Return (X, Y) of the center of cell containing provided text 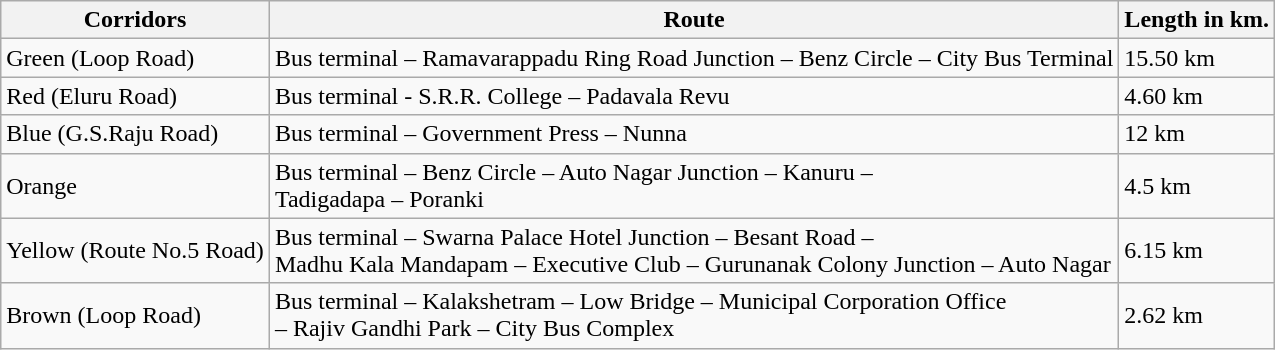
Bus terminal – Benz Circle – Auto Nagar Junction – Kanuru –Tadigadapa – Poranki (694, 186)
12 km (1197, 134)
4.5 km (1197, 186)
Orange (136, 186)
Route (694, 20)
Bus terminal – Ramavarappadu Ring Road Junction – Benz Circle – City Bus Terminal (694, 58)
Red (Eluru Road) (136, 96)
Length in km. (1197, 20)
Bus terminal – Kalakshetram – Low Bridge – Municipal Corporation Office– Rajiv Gandhi Park – City Bus Complex (694, 316)
6.15 km (1197, 250)
4.60 km (1197, 96)
15.50 km (1197, 58)
2.62 km (1197, 316)
Bus terminal - S.R.R. College – Padavala Revu (694, 96)
Blue (G.S.Raju Road) (136, 134)
Corridors (136, 20)
Green (Loop Road) (136, 58)
Bus terminal – Swarna Palace Hotel Junction – Besant Road –Madhu Kala Mandapam – Executive Club – Gurunanak Colony Junction – Auto Nagar (694, 250)
Bus terminal – Government Press – Nunna (694, 134)
Yellow (Route No.5 Road) (136, 250)
Brown (Loop Road) (136, 316)
